Provide the [X, Y] coordinate of the cell's center where the given text is located.  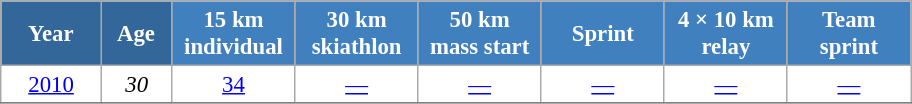
30 [136, 85]
Age [136, 34]
50 km mass start [480, 34]
4 × 10 km relay [726, 34]
34 [234, 85]
15 km individual [234, 34]
Team sprint [848, 34]
30 km skiathlon [356, 34]
2010 [52, 85]
Sprint [602, 34]
Year [52, 34]
